Output the [x, y] coordinate of the center of the cell containing the given text.  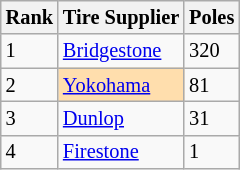
31 [212, 118]
Firestone [121, 152]
4 [30, 152]
Bridgestone [121, 51]
320 [212, 51]
3 [30, 118]
81 [212, 85]
Tire Supplier [121, 17]
Yokohama [121, 85]
Dunlop [121, 118]
Poles [212, 17]
2 [30, 85]
Rank [30, 17]
